Pinpoint the cell where the given text exists, returning its (x, y) midpoint coordinate. 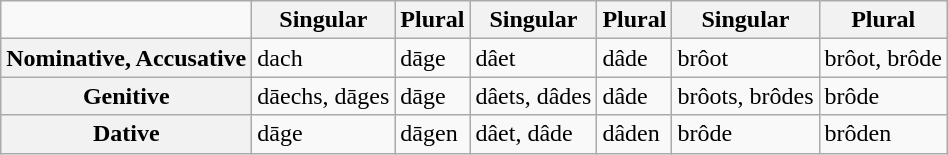
dâden (634, 134)
dāgen (432, 134)
dach (324, 58)
brôden (883, 134)
brôot (746, 58)
brôot, brôde (883, 58)
dâet (534, 58)
dâet, dâde (534, 134)
Dative (126, 134)
brôots, brôdes (746, 96)
Genitive (126, 96)
Nominative, Accusative (126, 58)
dâets, dâdes (534, 96)
dāechs, dāges (324, 96)
